Identify which cell holds the provided text, then report its (X, Y) central coordinate. 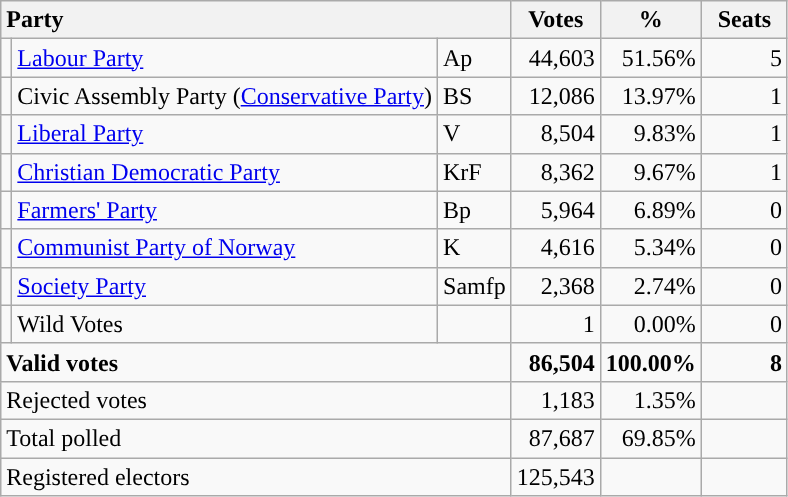
V (475, 134)
51.56% (650, 58)
5 (744, 58)
100.00% (650, 362)
12,086 (556, 96)
8,504 (556, 134)
1.35% (650, 400)
9.83% (650, 134)
Valid votes (256, 362)
Liberal Party (225, 134)
44,603 (556, 58)
Seats (744, 20)
Total polled (256, 438)
Farmers' Party (225, 210)
K (475, 248)
69.85% (650, 438)
Wild Votes (225, 324)
1,183 (556, 400)
6.89% (650, 210)
BS (475, 96)
9.67% (650, 172)
Communist Party of Norway (225, 248)
Labour Party (225, 58)
8,362 (556, 172)
Ap (475, 58)
Party (256, 20)
13.97% (650, 96)
2.74% (650, 286)
Society Party (225, 286)
Civic Assembly Party (Conservative Party) (225, 96)
% (650, 20)
Registered electors (256, 477)
86,504 (556, 362)
0.00% (650, 324)
5,964 (556, 210)
87,687 (556, 438)
5.34% (650, 248)
KrF (475, 172)
Christian Democratic Party (225, 172)
8 (744, 362)
4,616 (556, 248)
Votes (556, 20)
Rejected votes (256, 400)
Samfp (475, 286)
2,368 (556, 286)
Bp (475, 210)
125,543 (556, 477)
